Return [X, Y] of the center of cell containing provided text 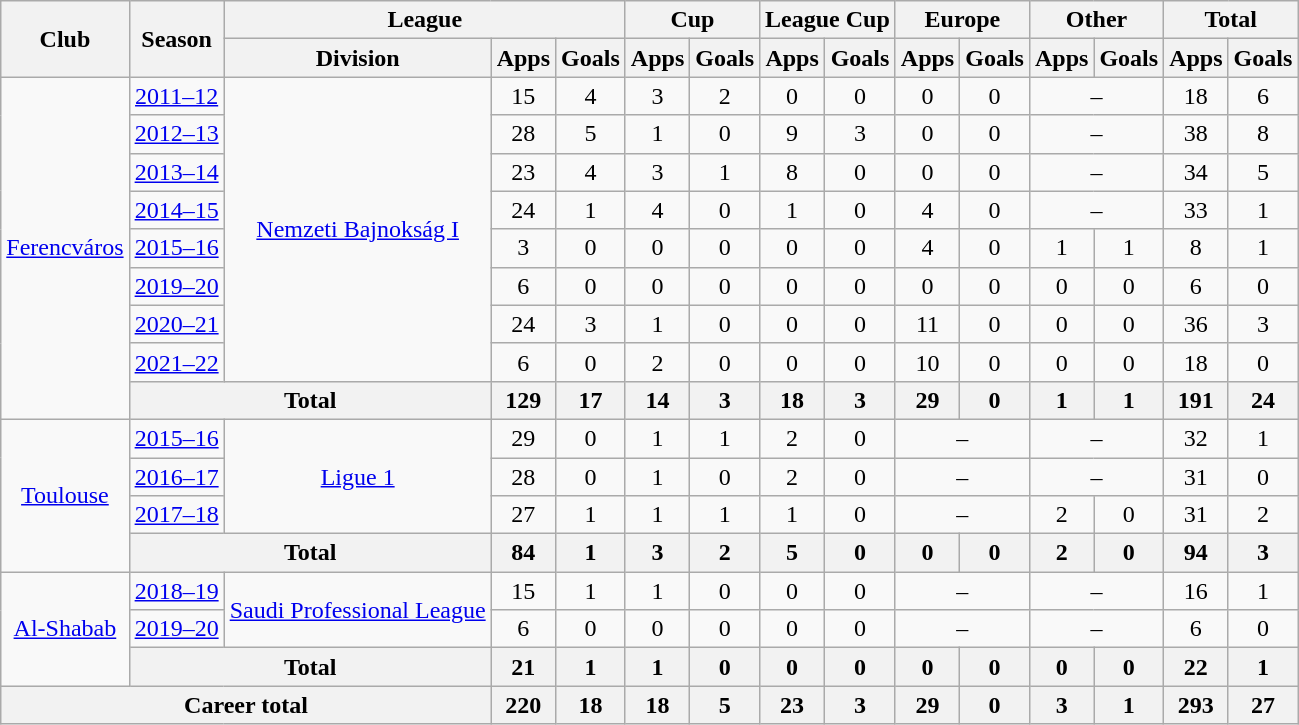
League [424, 20]
14 [657, 400]
Al-Shabab [65, 629]
34 [1196, 172]
Europe [962, 20]
17 [591, 400]
2018–19 [176, 591]
16 [1196, 591]
33 [1196, 210]
22 [1196, 667]
2012–13 [176, 134]
2020–21 [176, 324]
2014–15 [176, 210]
2013–14 [176, 172]
2021–22 [176, 362]
84 [523, 553]
Nemzeti Bajnokság I [358, 229]
Cup [692, 20]
11 [927, 324]
94 [1196, 553]
Club [65, 39]
129 [523, 400]
36 [1196, 324]
38 [1196, 134]
32 [1196, 438]
293 [1196, 705]
2017–18 [176, 515]
9 [792, 134]
21 [523, 667]
Season [176, 39]
Division [358, 58]
2016–17 [176, 477]
Ligue 1 [358, 476]
Ferencváros [65, 248]
10 [927, 362]
Career total [246, 705]
220 [523, 705]
191 [1196, 400]
2011–12 [176, 96]
Other [1096, 20]
Toulouse [65, 495]
Saudi Professional League [358, 610]
League Cup [828, 20]
